Search for the cell housing the specified text and yield its [X, Y] center coordinate. 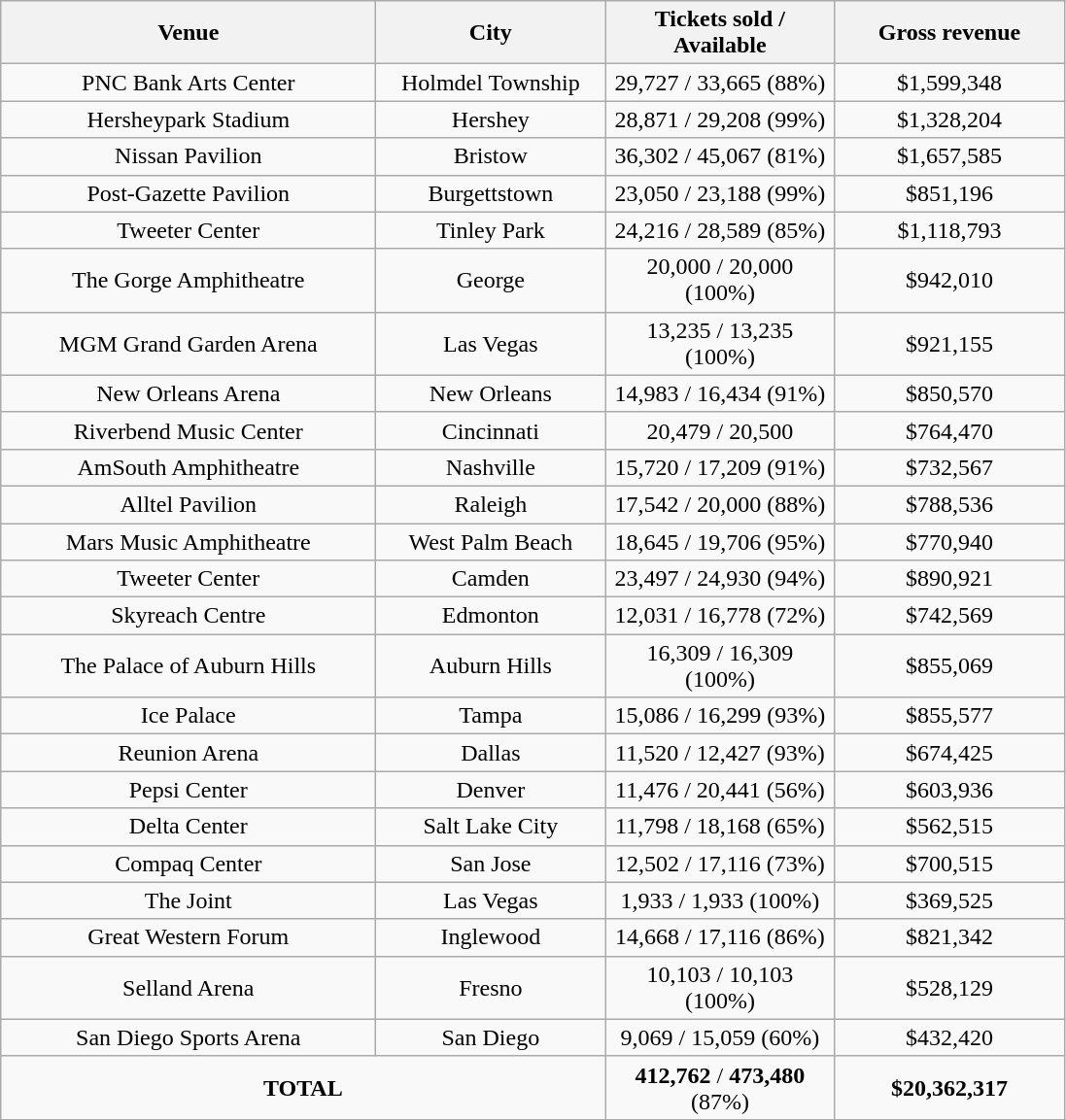
$562,515 [949, 827]
AmSouth Amphitheatre [189, 467]
$742,569 [949, 616]
Post-Gazette Pavilion [189, 193]
Gross revenue [949, 33]
Salt Lake City [491, 827]
$20,362,317 [949, 1088]
20,000 / 20,000 (100%) [720, 280]
10,103 / 10,103 (100%) [720, 987]
Inglewood [491, 937]
New Orleans Arena [189, 393]
Tampa [491, 716]
Skyreach Centre [189, 616]
11,798 / 18,168 (65%) [720, 827]
$821,342 [949, 937]
15,086 / 16,299 (93%) [720, 716]
$732,567 [949, 467]
San Jose [491, 864]
$1,599,348 [949, 83]
Raleigh [491, 504]
$603,936 [949, 790]
$850,570 [949, 393]
George [491, 280]
12,502 / 17,116 (73%) [720, 864]
The Joint [189, 900]
Fresno [491, 987]
23,050 / 23,188 (99%) [720, 193]
MGM Grand Garden Arena [189, 344]
23,497 / 24,930 (94%) [720, 579]
Nissan Pavilion [189, 156]
Delta Center [189, 827]
Cincinnati [491, 430]
9,069 / 15,059 (60%) [720, 1037]
$788,536 [949, 504]
$432,420 [949, 1037]
Ice Palace [189, 716]
Edmonton [491, 616]
15,720 / 17,209 (91%) [720, 467]
New Orleans [491, 393]
City [491, 33]
Pepsi Center [189, 790]
Nashville [491, 467]
$921,155 [949, 344]
16,309 / 16,309 (100%) [720, 666]
18,645 / 19,706 (95%) [720, 541]
Hershey [491, 119]
Camden [491, 579]
Dallas [491, 753]
28,871 / 29,208 (99%) [720, 119]
TOTAL [303, 1088]
$851,196 [949, 193]
Venue [189, 33]
Compaq Center [189, 864]
$369,525 [949, 900]
Denver [491, 790]
$1,328,204 [949, 119]
West Palm Beach [491, 541]
17,542 / 20,000 (88%) [720, 504]
$770,940 [949, 541]
1,933 / 1,933 (100%) [720, 900]
$855,577 [949, 716]
$855,069 [949, 666]
11,476 / 20,441 (56%) [720, 790]
Auburn Hills [491, 666]
$528,129 [949, 987]
$700,515 [949, 864]
12,031 / 16,778 (72%) [720, 616]
$890,921 [949, 579]
20,479 / 20,500 [720, 430]
13,235 / 13,235 (100%) [720, 344]
Alltel Pavilion [189, 504]
$674,425 [949, 753]
The Palace of Auburn Hills [189, 666]
$942,010 [949, 280]
412,762 / 473,480 (87%) [720, 1088]
Great Western Forum [189, 937]
36,302 / 45,067 (81%) [720, 156]
Riverbend Music Center [189, 430]
24,216 / 28,589 (85%) [720, 230]
San Diego [491, 1037]
11,520 / 12,427 (93%) [720, 753]
Hersheypark Stadium [189, 119]
Selland Arena [189, 987]
14,668 / 17,116 (86%) [720, 937]
Burgettstown [491, 193]
San Diego Sports Arena [189, 1037]
The Gorge Amphitheatre [189, 280]
Holmdel Township [491, 83]
Reunion Arena [189, 753]
$1,657,585 [949, 156]
29,727 / 33,665 (88%) [720, 83]
Tinley Park [491, 230]
Bristow [491, 156]
14,983 / 16,434 (91%) [720, 393]
Mars Music Amphitheatre [189, 541]
PNC Bank Arts Center [189, 83]
$764,470 [949, 430]
$1,118,793 [949, 230]
Tickets sold / Available [720, 33]
